Capture the cell that displays the provided text and extract its [x, y] central coordinate. 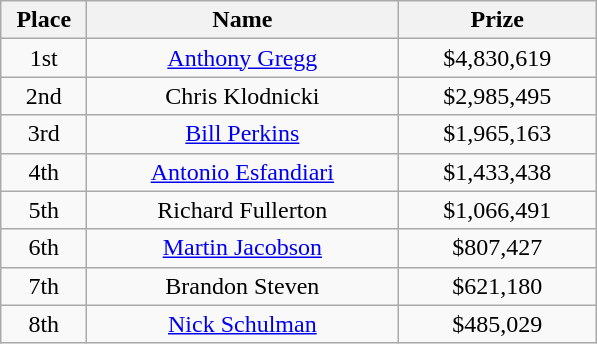
$2,985,495 [498, 96]
$621,180 [498, 286]
8th [44, 324]
Nick Schulman [242, 324]
$1,433,438 [498, 172]
Richard Fullerton [242, 210]
Antonio Esfandiari [242, 172]
Martin Jacobson [242, 248]
3rd [44, 134]
Brandon Steven [242, 286]
7th [44, 286]
Place [44, 20]
Prize [498, 20]
Anthony Gregg [242, 58]
$807,427 [498, 248]
Bill Perkins [242, 134]
$1,965,163 [498, 134]
$4,830,619 [498, 58]
5th [44, 210]
$485,029 [498, 324]
Name [242, 20]
6th [44, 248]
1st [44, 58]
2nd [44, 96]
4th [44, 172]
$1,066,491 [498, 210]
Chris Klodnicki [242, 96]
